Return the (X, Y) coordinate for the center point of the cell that contains the specified text.  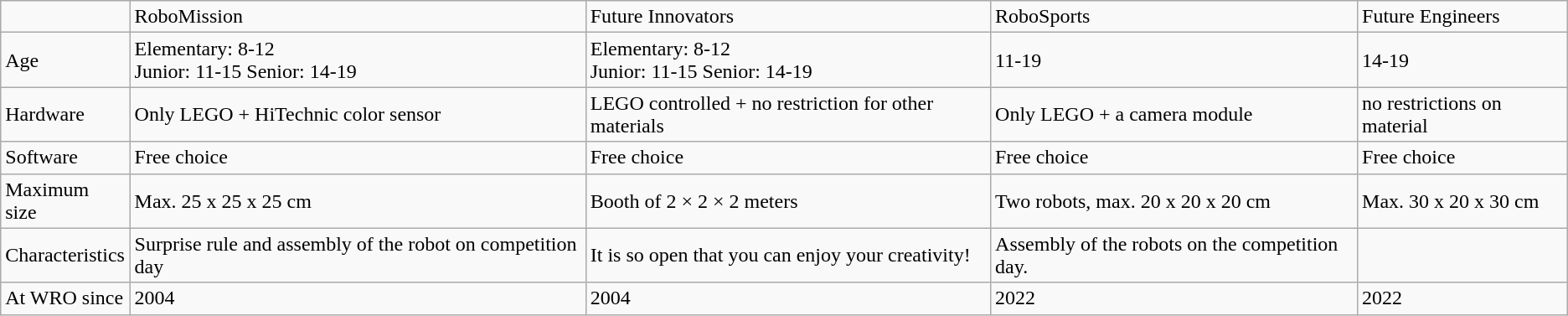
Max. 25 x 25 x 25 cm (358, 201)
11-19 (1174, 60)
Future Engineers (1462, 17)
It is so open that you can enjoy your creativity! (787, 255)
Age (65, 60)
Maximum size (65, 201)
Only LEGO + HiTechnic color sensor (358, 114)
RoboSports (1174, 17)
RoboMission (358, 17)
Assembly of the robots on the competition day. (1174, 255)
14-19 (1462, 60)
Software (65, 158)
Characteristics (65, 255)
LEGO controlled + no restriction for other materials (787, 114)
Max. 30 x 20 x 30 cm (1462, 201)
Two robots, max. 20 x 20 x 20 cm (1174, 201)
Only LEGO + a camera module (1174, 114)
At WRO since (65, 298)
no restrictions on material (1462, 114)
Surprise rule and assembly of the robot on competition day (358, 255)
Booth of 2 × 2 × 2 meters (787, 201)
Future Innovators (787, 17)
Hardware (65, 114)
